Find where the given text appears and provide that cell's center as (x, y) coordinate. 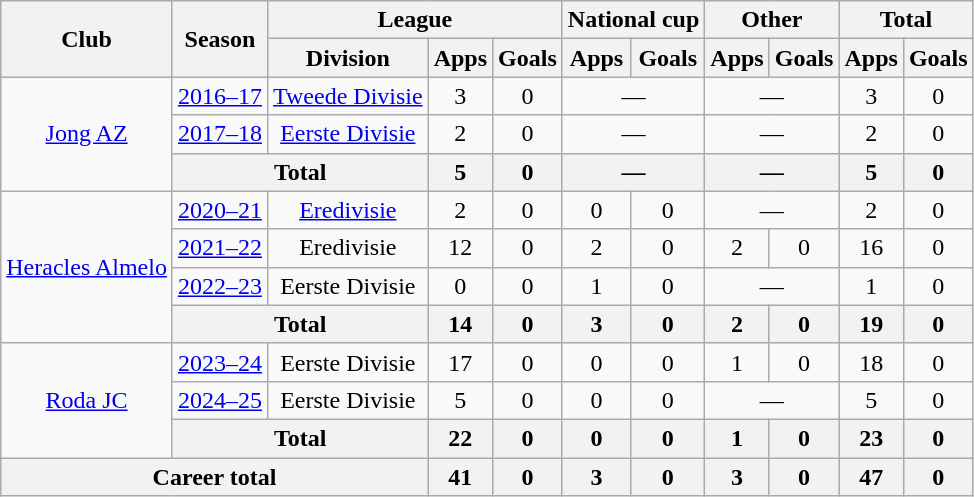
23 (871, 438)
22 (460, 438)
2017–18 (220, 134)
Career total (214, 477)
2020–21 (220, 210)
Heracles Almelo (87, 267)
16 (871, 248)
12 (460, 248)
Other (772, 20)
Club (87, 39)
Roda JC (87, 400)
National cup (633, 20)
2021–22 (220, 248)
14 (460, 324)
2024–25 (220, 400)
17 (460, 362)
41 (460, 477)
Division (348, 58)
Tweede Divisie (348, 96)
Season (220, 39)
2016–17 (220, 96)
Jong AZ (87, 134)
18 (871, 362)
19 (871, 324)
League (414, 20)
2022–23 (220, 286)
47 (871, 477)
2023–24 (220, 362)
